Find where the given text appears and provide that cell's center as [x, y] coordinate. 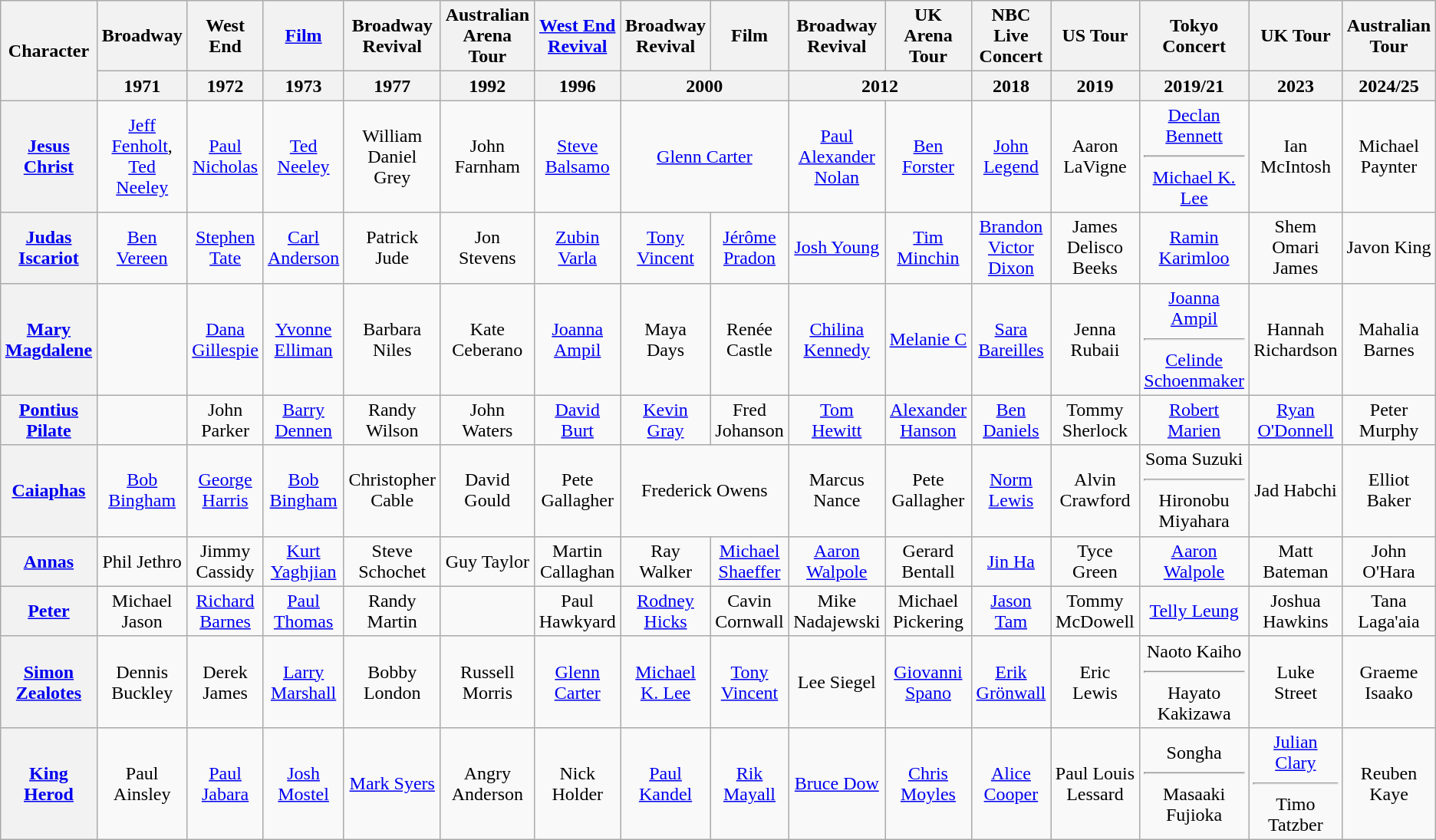
Jérôme Pradon [749, 248]
Jad Habchi [1296, 491]
Sara Bareilles [1011, 339]
Gerard Bentall [928, 562]
Zubin Varla [578, 248]
Richard Barnes [226, 611]
2019/21 [1194, 86]
Kevin Gray [666, 420]
Melanie C [928, 339]
Jin Ha [1011, 562]
Marcus Nance [837, 491]
James Delisco Beeks [1095, 248]
Ryan O'Donnell [1296, 420]
Graeme Isaako [1389, 681]
Caiaphas [49, 491]
SonghaMasaaki Fujioka [1194, 783]
Randy Wilson [392, 420]
Jenna Rubaii [1095, 339]
Julian ClaryTimo Tatzber [1296, 783]
2012 [880, 86]
Peter Murphy [1389, 420]
Barry Dennen [304, 420]
Reuben Kaye [1389, 783]
2000 [704, 86]
Rik Mayall [749, 783]
Tokyo Concert [1194, 36]
Paul Nicholas [226, 156]
UK Arena Tour [928, 36]
Michael Jason [142, 611]
2019 [1095, 86]
Tyce Green [1095, 562]
West End Revival [578, 36]
Tommy McDowell [1095, 611]
Jon Stevens [487, 248]
Alvin Crawford [1095, 491]
Jesus Christ [49, 156]
Nick Holder [578, 783]
Tana Laga'aia [1389, 611]
Australian Arena Tour [487, 36]
Patrick Jude [392, 248]
John O'Hara [1389, 562]
Javon King [1389, 248]
Erik Grönwall [1011, 681]
Ben Forster [928, 156]
Luke Street [1296, 681]
Paul Thomas [304, 611]
Chris Moyles [928, 783]
Mike Nadajewski [837, 611]
Cavin Cornwall [749, 611]
2018 [1011, 86]
John Legend [1011, 156]
Fred Johanson [749, 420]
John Farnham [487, 156]
Paul Louis Lessard [1095, 783]
Mahalia Barnes [1389, 339]
Paul Kandel [666, 783]
Michael Shaeffer [749, 562]
Jason Tam [1011, 611]
Larry Marshall [304, 681]
Annas [49, 562]
Michael Pickering [928, 611]
Simon Zealotes [49, 681]
Jeff Fenholt, Ted Neeley [142, 156]
David Burt [578, 420]
Paul Jabara [226, 783]
Phil Jethro [142, 562]
King Herod [49, 783]
Lee Siegel [837, 681]
John Waters [487, 420]
1972 [226, 86]
Chilina Kennedy [837, 339]
Rodney Hicks [666, 611]
Steve Balsamo [578, 156]
Declan BennettMichael K. Lee [1194, 156]
Maya Days [666, 339]
Joanna Ampil [578, 339]
1992 [487, 86]
Telly Leung [1194, 611]
Mark Syers [392, 783]
Josh Young [837, 248]
Stephen Tate [226, 248]
Alexander Hanson [928, 420]
Russell Morris [487, 681]
Alice Cooper [1011, 783]
Paul Ainsley [142, 783]
1971 [142, 86]
US Tour [1095, 36]
Yvonne Elliman [304, 339]
Pontius Pilate [49, 420]
Aaron LaVigne [1095, 156]
David Gould [487, 491]
Hannah Richardson [1296, 339]
2024/25 [1389, 86]
Peter [49, 611]
NBC Live Concert [1011, 36]
Renée Castle [749, 339]
Martin Callaghan [578, 562]
George Harris [226, 491]
Ben Daniels [1011, 420]
John Parker [226, 420]
West End [226, 36]
Soma SuzukiHironobu Miyahara [1194, 491]
1973 [304, 86]
William Daniel Grey [392, 156]
Josh Mostel [304, 783]
Christopher Cable [392, 491]
Bruce Dow [837, 783]
1996 [578, 86]
Joshua Hawkins [1296, 611]
Elliot Baker [1389, 491]
Michael K. Lee [666, 681]
Dana Gillespie [226, 339]
Judas Iscariot [49, 248]
Kate Ceberano [487, 339]
Character [49, 51]
Ramin Karimloo [1194, 248]
Shem Omari James [1296, 248]
Robert Marien [1194, 420]
2023 [1296, 86]
Naoto KaihoHayato Kakizawa [1194, 681]
Giovanni Spano [928, 681]
Brandon Victor Dixon [1011, 248]
Paul Alexander Nolan [837, 156]
Eric Lewis [1095, 681]
Broadway [142, 36]
Barbara Niles [392, 339]
Ray Walker [666, 562]
Joanna AmpilCelinde Schoenmaker [1194, 339]
Paul Hawkyard [578, 611]
Ian McIntosh [1296, 156]
Australian Tour [1389, 36]
Guy Taylor [487, 562]
Matt Bateman [1296, 562]
Tim Minchin [928, 248]
UK Tour [1296, 36]
Derek James [226, 681]
Tommy Sherlock [1095, 420]
Bobby London [392, 681]
Steve Schochet [392, 562]
Michael Paynter [1389, 156]
Frederick Owens [704, 491]
Dennis Buckley [142, 681]
Carl Anderson [304, 248]
Randy Martin [392, 611]
Kurt Yaghjian [304, 562]
Norm Lewis [1011, 491]
Tom Hewitt [837, 420]
Ben Vereen [142, 248]
Mary Magdalene [49, 339]
1977 [392, 86]
Ted Neeley [304, 156]
Jimmy Cassidy [226, 562]
Angry Anderson [487, 783]
